Identify which cell holds the provided text, then report its (x, y) central coordinate. 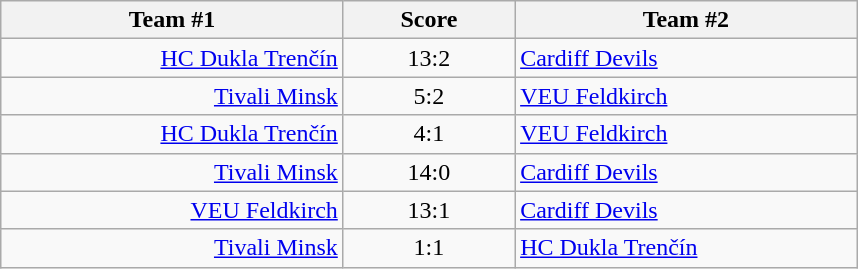
4:1 (428, 134)
13:1 (428, 210)
1:1 (428, 248)
Score (428, 20)
13:2 (428, 58)
14:0 (428, 172)
5:2 (428, 96)
Team #2 (686, 20)
Team #1 (172, 20)
